Return the (x, y) coordinate for the center point of the cell that contains the specified text.  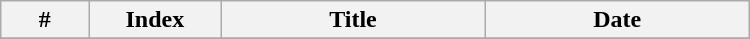
# (45, 20)
Index (155, 20)
Date (617, 20)
Title (353, 20)
